Locate the cell with the specified text and output its (x, y) center coordinate. 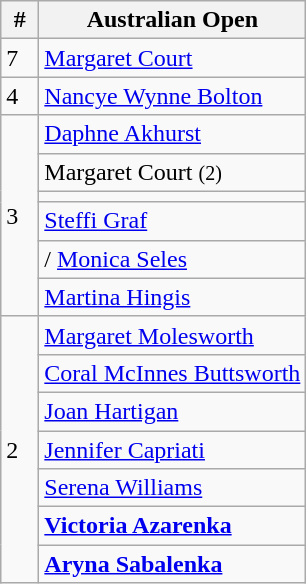
Margaret Court (2) (172, 172)
Joan Hartigan (172, 411)
/ Monica Seles (172, 259)
Margaret Court (172, 58)
Martina Hingis (172, 297)
Daphne Akhurst (172, 134)
# (20, 20)
3 (20, 216)
7 (20, 58)
Serena Williams (172, 488)
Aryna Sabalenka (172, 564)
Australian Open (172, 20)
Nancye Wynne Bolton (172, 96)
Coral McInnes Buttsworth (172, 373)
4 (20, 96)
Steffi Graf (172, 221)
Jennifer Capriati (172, 449)
2 (20, 449)
Margaret Molesworth (172, 335)
Victoria Azarenka (172, 526)
